Return the (x, y) coordinate for the center point of the cell that contains the specified text.  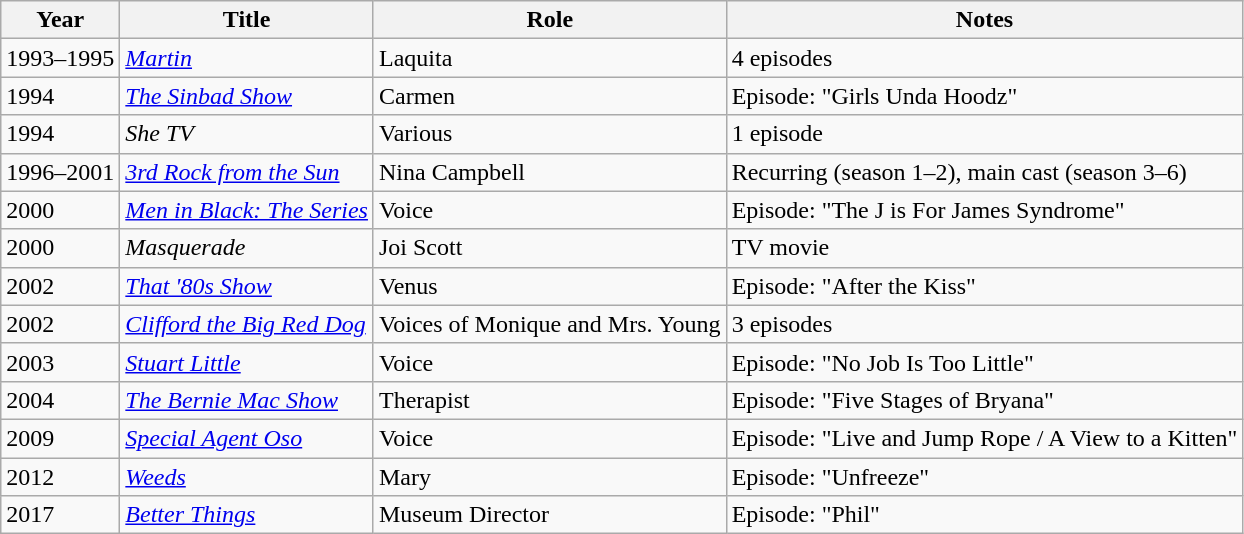
Clifford the Big Red Dog (247, 324)
3 episodes (984, 324)
Therapist (550, 400)
2017 (60, 515)
She TV (247, 134)
2004 (60, 400)
Year (60, 20)
Episode: "Phil" (984, 515)
Episode: "After the Kiss" (984, 286)
Nina Campbell (550, 172)
1993–1995 (60, 58)
4 episodes (984, 58)
Episode: "Five Stages of Bryana" (984, 400)
Masquerade (247, 248)
Special Agent Oso (247, 438)
Joi Scott (550, 248)
3rd Rock from the Sun (247, 172)
Episode: "Live and Jump Rope / A View to a Kitten" (984, 438)
2009 (60, 438)
Episode: "Unfreeze" (984, 477)
1 episode (984, 134)
Notes (984, 20)
Carmen (550, 96)
The Bernie Mac Show (247, 400)
Mary (550, 477)
Stuart Little (247, 362)
Weeds (247, 477)
Episode: "Girls Unda Hoodz" (984, 96)
Museum Director (550, 515)
Laquita (550, 58)
Voices of Monique and Mrs. Young (550, 324)
Martin (247, 58)
Role (550, 20)
Recurring (season 1–2), main cast (season 3–6) (984, 172)
2003 (60, 362)
Title (247, 20)
2012 (60, 477)
That '80s Show (247, 286)
Episode: "The J is For James Syndrome" (984, 210)
The Sinbad Show (247, 96)
Men in Black: The Series (247, 210)
Episode: "No Job Is Too Little" (984, 362)
Better Things (247, 515)
Various (550, 134)
1996–2001 (60, 172)
TV movie (984, 248)
Venus (550, 286)
